Locate the cell with the specified text and output its (x, y) center coordinate. 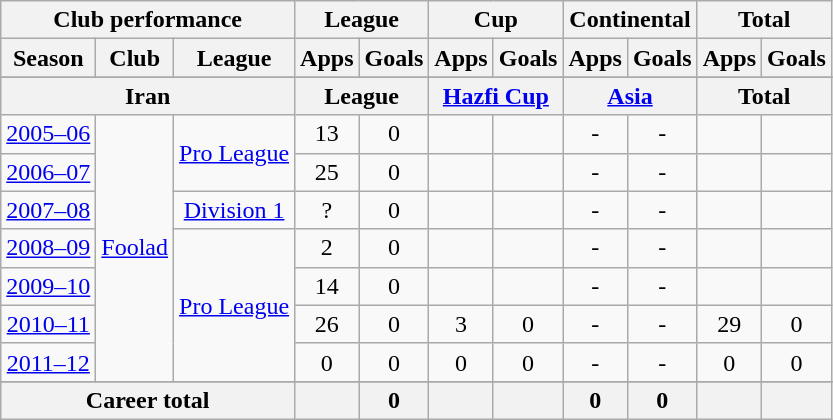
14 (327, 286)
2005–06 (48, 134)
Asia (630, 96)
2011–12 (48, 362)
Iran (148, 96)
Club (135, 58)
2009–10 (48, 286)
2006–07 (48, 172)
? (327, 210)
29 (729, 324)
2008–09 (48, 248)
Club performance (148, 20)
2 (327, 248)
Division 1 (234, 210)
Hazfi Cup (496, 96)
Cup (496, 20)
Continental (630, 20)
2007–08 (48, 210)
25 (327, 172)
26 (327, 324)
13 (327, 134)
3 (461, 324)
Season (48, 58)
2010–11 (48, 324)
Foolad (135, 248)
Career total (148, 400)
